Capture the cell that displays the provided text and extract its [x, y] central coordinate. 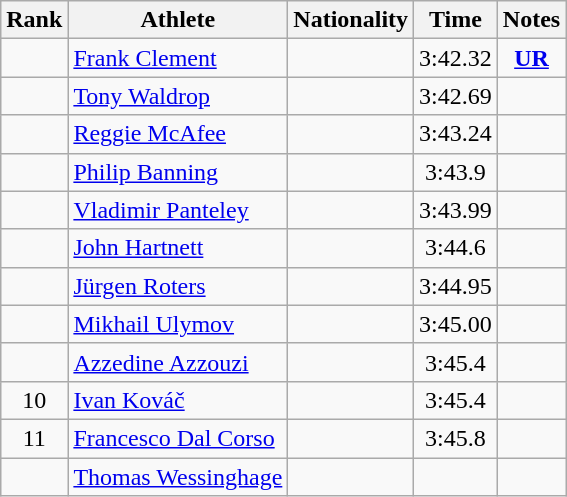
Ivan Kováč [178, 400]
11 [34, 438]
3:42.69 [456, 96]
Philip Banning [178, 172]
Vladimir Panteley [178, 210]
Notes [531, 20]
John Hartnett [178, 248]
Time [456, 20]
3:44.6 [456, 248]
3:43.24 [456, 134]
Tony Waldrop [178, 96]
3:44.95 [456, 286]
10 [34, 400]
3:45.8 [456, 438]
3:45.00 [456, 324]
Azzedine Azzouzi [178, 362]
Thomas Wessinghage [178, 477]
3:42.32 [456, 58]
Mikhail Ulymov [178, 324]
Athlete [178, 20]
Frank Clement [178, 58]
UR [531, 58]
Reggie McAfee [178, 134]
Rank [34, 20]
Nationality [351, 20]
3:43.9 [456, 172]
3:43.99 [456, 210]
Francesco Dal Corso [178, 438]
Jürgen Roters [178, 286]
